Locate the cell with the specified text and output its [x, y] center coordinate. 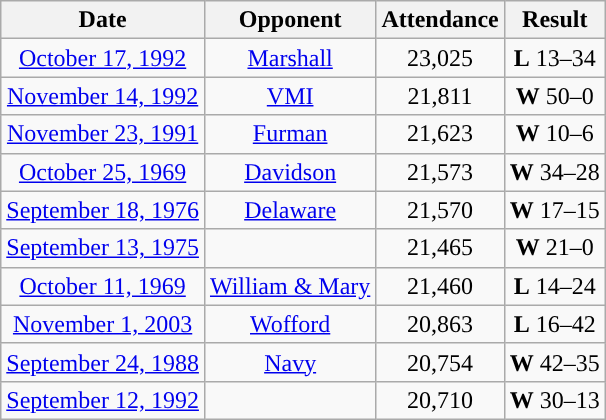
Furman [290, 134]
W 10–6 [554, 134]
W 30–13 [554, 400]
W 42–35 [554, 362]
Opponent [290, 20]
September 24, 1988 [103, 362]
21,623 [440, 134]
October 17, 1992 [103, 58]
September 12, 1992 [103, 400]
September 18, 1976 [103, 210]
Date [103, 20]
November 14, 1992 [103, 96]
Davidson [290, 172]
20,754 [440, 362]
Wofford [290, 324]
W 21–0 [554, 248]
November 23, 1991 [103, 134]
Navy [290, 362]
20,710 [440, 400]
21,811 [440, 96]
October 25, 1969 [103, 172]
October 11, 1969 [103, 286]
L 13–34 [554, 58]
21,570 [440, 210]
L 14–24 [554, 286]
L 16–42 [554, 324]
21,573 [440, 172]
W 50–0 [554, 96]
W 17–15 [554, 210]
Attendance [440, 20]
Marshall [290, 58]
21,460 [440, 286]
September 13, 1975 [103, 248]
William & Mary [290, 286]
20,863 [440, 324]
VMI [290, 96]
November 1, 2003 [103, 324]
Result [554, 20]
Delaware [290, 210]
21,465 [440, 248]
W 34–28 [554, 172]
23,025 [440, 58]
